Locate the cell with the specified text and output its (x, y) center coordinate. 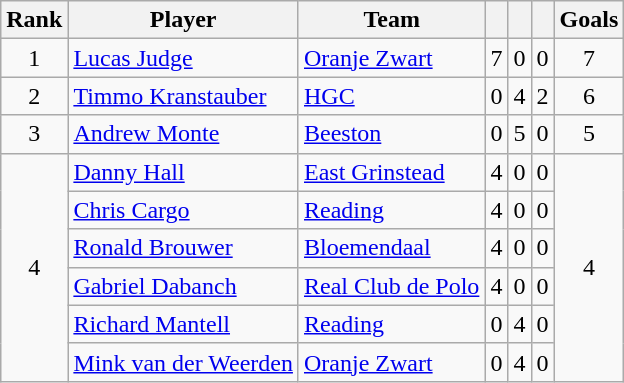
Beeston (391, 134)
Timmo Kranstauber (184, 96)
Rank (34, 20)
HGC (391, 96)
Andrew Monte (184, 134)
Richard Mantell (184, 324)
Chris Cargo (184, 210)
3 (34, 134)
6 (589, 96)
Lucas Judge (184, 58)
East Grinstead (391, 172)
Team (391, 20)
Ronald Brouwer (184, 248)
Gabriel Dabanch (184, 286)
1 (34, 58)
Goals (589, 20)
Danny Hall (184, 172)
Bloemendaal (391, 248)
Mink van der Weerden (184, 362)
Real Club de Polo (391, 286)
Player (184, 20)
